Provide the (X, Y) coordinate of the cell's center where the given text is located.  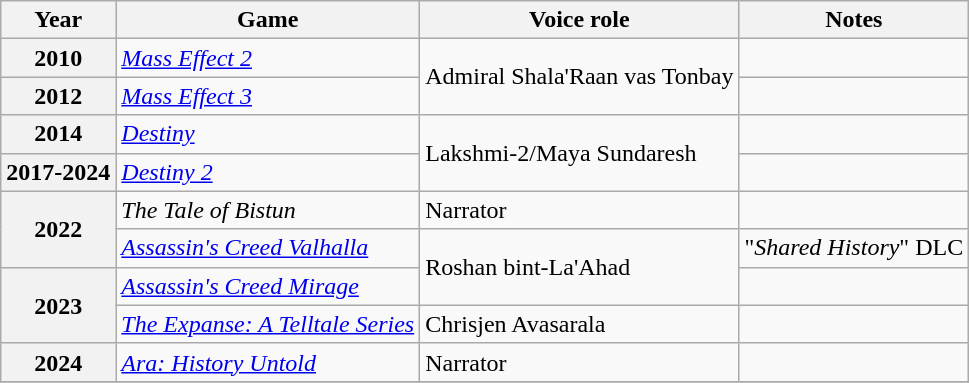
2010 (58, 58)
Voice role (580, 20)
Year (58, 20)
Assassin's Creed Mirage (268, 286)
2017-2024 (58, 172)
Ara: History Untold (268, 362)
Chrisjen Avasarala (580, 324)
Mass Effect 2 (268, 58)
2022 (58, 229)
2024 (58, 362)
Admiral Shala'Raan vas Tonbay (580, 77)
Lakshmi-2/Maya Sundaresh (580, 153)
Destiny 2 (268, 172)
Destiny (268, 134)
Roshan bint-La'Ahad (580, 267)
The Expanse: A Telltale Series (268, 324)
2014 (58, 134)
The Tale of Bistun (268, 210)
Mass Effect 3 (268, 96)
2012 (58, 96)
2023 (58, 305)
"Shared History" DLC (854, 248)
Notes (854, 20)
Assassin's Creed Valhalla (268, 248)
Game (268, 20)
